From the cell containing the given text, extract its center point as [x, y] coordinate. 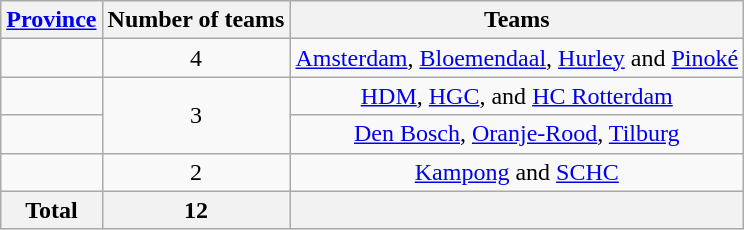
Teams [517, 20]
2 [196, 172]
Kampong and SCHC [517, 172]
Province [52, 20]
4 [196, 58]
3 [196, 115]
Number of teams [196, 20]
Total [52, 210]
Amsterdam, Bloemendaal, Hurley and Pinoké [517, 58]
12 [196, 210]
Den Bosch, Oranje-Rood, Tilburg [517, 134]
HDM, HGC, and HC Rotterdam [517, 96]
